Output the [X, Y] coordinate of the center of the cell containing the given text.  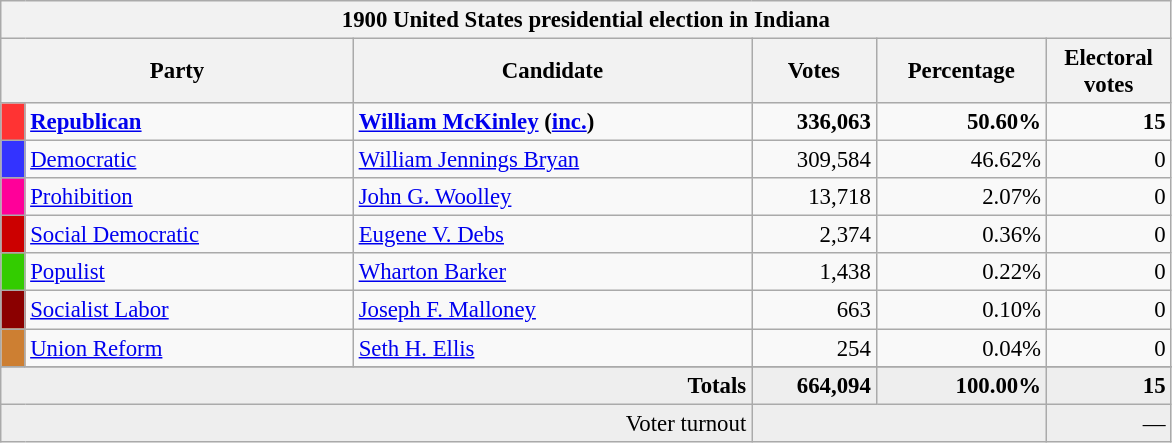
0.36% [961, 235]
664,094 [814, 385]
2,374 [814, 235]
Seth H. Ellis [552, 348]
Percentage [961, 72]
0.04% [961, 348]
Democratic [189, 160]
254 [814, 348]
Eugene V. Debs [552, 235]
Republican [189, 122]
Voter turnout [376, 423]
0.22% [961, 273]
Socialist Labor [189, 310]
Social Democratic [189, 235]
336,063 [814, 122]
Populist [189, 273]
100.00% [961, 385]
Candidate [552, 72]
2.07% [961, 197]
46.62% [961, 160]
1,438 [814, 273]
Electoral votes [1108, 72]
John G. Woolley [552, 197]
Party [178, 72]
Votes [814, 72]
— [1108, 423]
Totals [376, 385]
Joseph F. Malloney [552, 310]
50.60% [961, 122]
663 [814, 310]
1900 United States presidential election in Indiana [586, 20]
309,584 [814, 160]
Prohibition [189, 197]
Wharton Barker [552, 273]
William Jennings Bryan [552, 160]
Union Reform [189, 348]
William McKinley (inc.) [552, 122]
13,718 [814, 197]
0.10% [961, 310]
